Identify which cell holds the provided text, then report its [x, y] central coordinate. 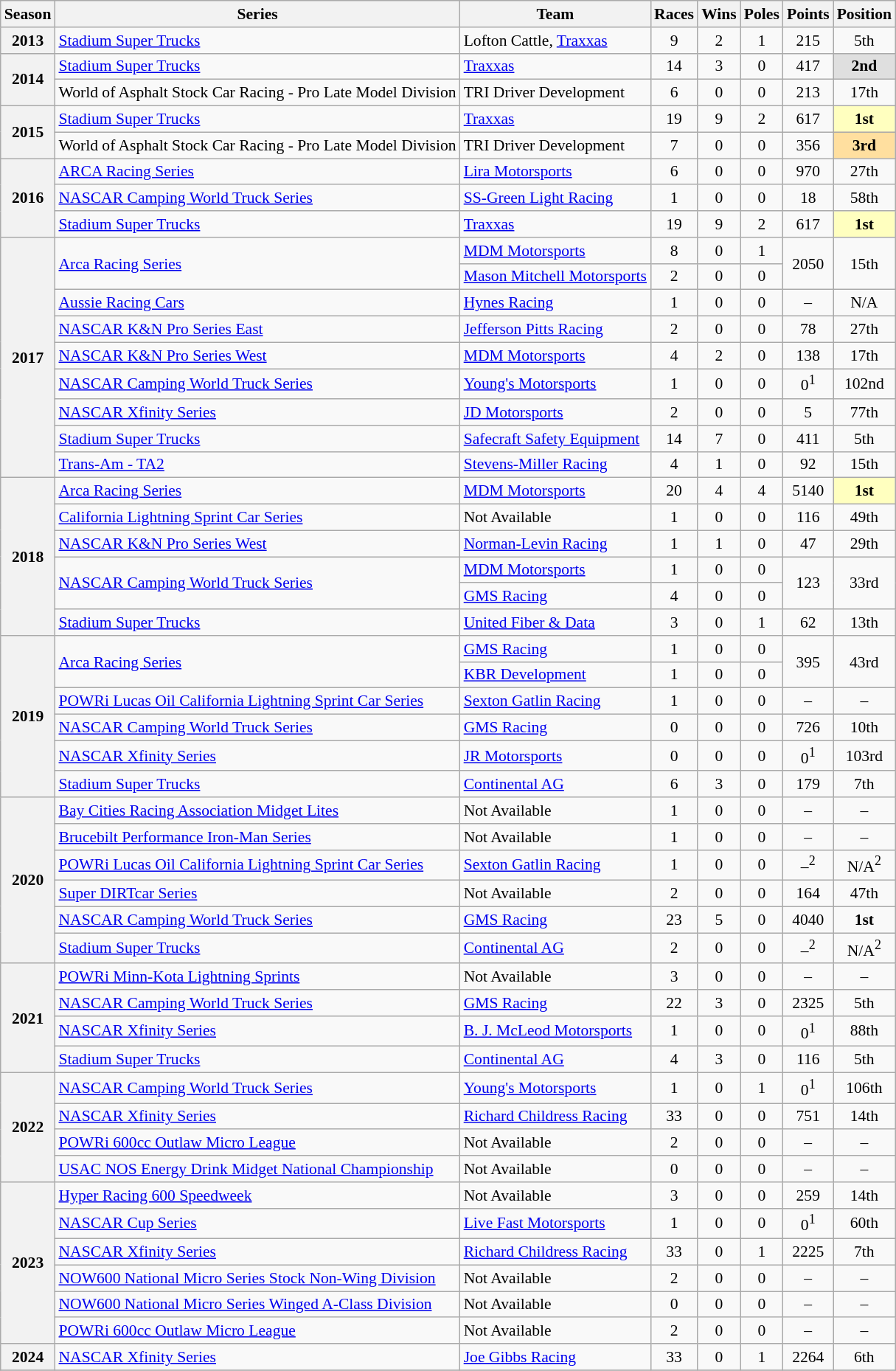
3rd [864, 145]
2325 [808, 1003]
POWRi Minn-Kota Lightning Sprints [257, 976]
47th [864, 894]
SS-Green Light Racing [555, 198]
164 [808, 894]
NASCAR K&N Pro Series East [257, 330]
KBR Development [555, 675]
Team [555, 14]
2015 [28, 133]
726 [808, 728]
58th [864, 198]
77th [864, 412]
NOW600 National Micro Series Winged A-Class Division [257, 1305]
78 [808, 330]
92 [808, 465]
60th [864, 1223]
2016 [28, 198]
2050 [808, 264]
Wins [719, 14]
2018 [28, 557]
2nd [864, 66]
356 [808, 145]
Poles [762, 14]
NOW600 National Micro Series Stock Non-Wing Division [257, 1278]
2017 [28, 358]
123 [808, 583]
2023 [28, 1263]
Lira Motorsports [555, 172]
B. J. McLeod Motorsports [555, 1031]
23 [674, 920]
970 [808, 172]
10th [864, 728]
Position [864, 14]
JR Motorsports [555, 755]
Brucebilt Performance Iron-Man Series [257, 837]
JD Motorsports [555, 412]
179 [808, 785]
N/A [864, 303]
103rd [864, 755]
395 [808, 662]
215 [808, 41]
411 [808, 439]
88th [864, 1031]
Norman-Levin Racing [555, 544]
Mason Mitchell Motorsports [555, 277]
2020 [28, 881]
13th [864, 622]
47 [808, 544]
4040 [808, 920]
United Fiber & Data [555, 622]
18 [808, 198]
Season [28, 14]
California Lightning Sprint Car Series [257, 518]
Super DIRTcar Series [257, 894]
33rd [864, 583]
417 [808, 66]
Hynes Racing [555, 303]
Safecraft Safety Equipment [555, 439]
ARCA Racing Series [257, 172]
8 [674, 251]
Aussie Racing Cars [257, 303]
6th [864, 1357]
Joe Gibbs Racing [555, 1357]
2264 [808, 1357]
22 [674, 1003]
Trans-Am - TA2 [257, 465]
102nd [864, 383]
213 [808, 93]
Races [674, 14]
43rd [864, 662]
Live Fast Motorsports [555, 1223]
2013 [28, 41]
106th [864, 1089]
2019 [28, 717]
2014 [28, 80]
Stevens-Miller Racing [555, 465]
2021 [28, 1018]
Series [257, 14]
NASCAR Cup Series [257, 1223]
Lofton Cattle, Traxxas [555, 41]
29th [864, 544]
2022 [28, 1128]
Bay Cities Racing Association Midget Lites [257, 811]
USAC NOS Energy Drink Midget National Championship [257, 1169]
751 [808, 1117]
20 [674, 491]
62 [808, 622]
2225 [808, 1252]
138 [808, 355]
259 [808, 1195]
Points [808, 14]
5140 [808, 491]
Jefferson Pitts Racing [555, 330]
2024 [28, 1357]
Hyper Racing 600 Speedweek [257, 1195]
49th [864, 518]
